Capture the cell that displays the provided text and extract its (x, y) central coordinate. 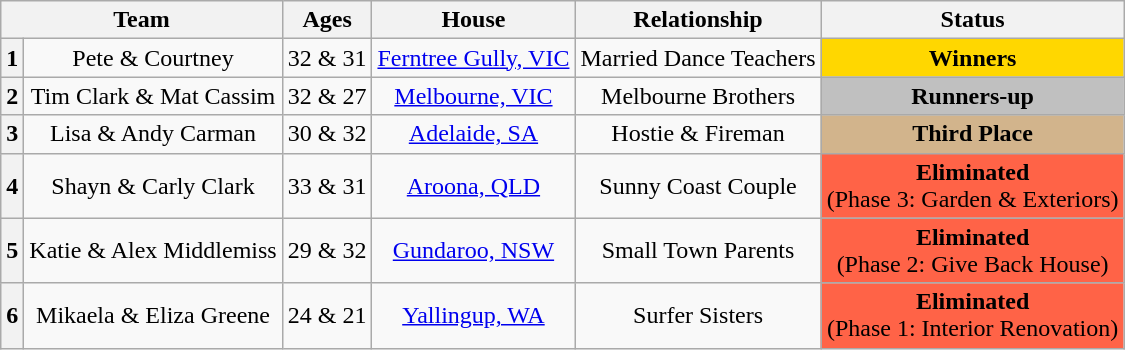
4 (12, 186)
1 (12, 58)
Team (142, 20)
Tim Clark & Mat Cassim (153, 96)
Ages (327, 20)
Relationship (698, 20)
Married Dance Teachers (698, 58)
Mikaela & Eliza Greene (153, 316)
Eliminated(Phase 3: Garden & Exteriors) (972, 186)
Small Town Parents (698, 250)
Runners-up (972, 96)
Eliminated(Phase 2: Give Back House) (972, 250)
Winners (972, 58)
5 (12, 250)
Pete & Courtney (153, 58)
Surfer Sisters (698, 316)
2 (12, 96)
30 & 32 (327, 134)
3 (12, 134)
Third Place (972, 134)
Katie & Alex Middlemiss (153, 250)
Yallingup, WA (474, 316)
Melbourne, VIC (474, 96)
Melbourne Brothers (698, 96)
Adelaide, SA (474, 134)
Status (972, 20)
House (474, 20)
6 (12, 316)
24 & 21 (327, 316)
Gundaroo, NSW (474, 250)
29 & 32 (327, 250)
Aroona, QLD (474, 186)
Sunny Coast Couple (698, 186)
32 & 27 (327, 96)
Shayn & Carly Clark (153, 186)
32 & 31 (327, 58)
33 & 31 (327, 186)
Eliminated(Phase 1: Interior Renovation) (972, 316)
Hostie & Fireman (698, 134)
Ferntree Gully, VIC (474, 58)
Lisa & Andy Carman (153, 134)
